Detect which cell encompasses the target text, then output its [x, y] center coordinate. 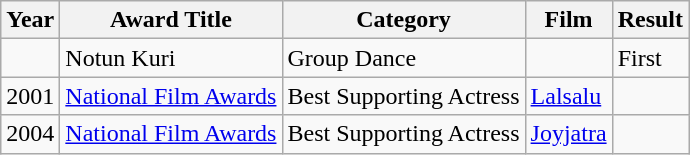
Category [404, 20]
Year [30, 20]
Group Dance [404, 58]
Result [650, 20]
Film [568, 20]
Joyjatra [568, 134]
2001 [30, 96]
Award Title [171, 20]
Notun Kuri [171, 58]
2004 [30, 134]
Lalsalu [568, 96]
First [650, 58]
